Pinpoint the cell where the given text exists, returning its (x, y) midpoint coordinate. 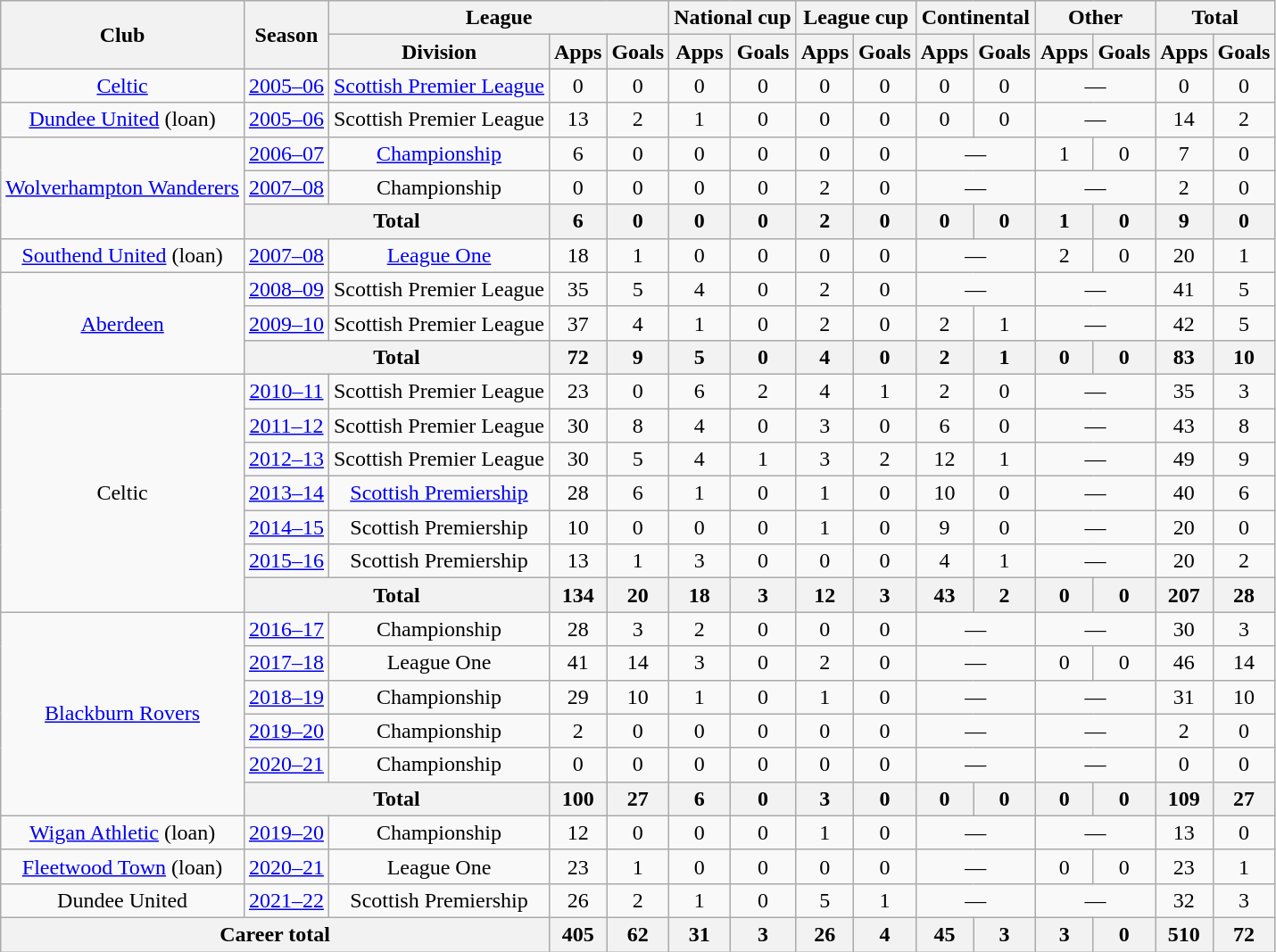
League (498, 18)
Dundee United (123, 900)
Division (439, 52)
Aberdeen (123, 323)
207 (1184, 595)
2006–07 (286, 153)
83 (1184, 357)
Wigan Athletic (loan) (123, 832)
109 (1184, 799)
134 (577, 595)
Wolverhampton Wanderers (123, 187)
2012–13 (286, 459)
2015–16 (286, 561)
49 (1184, 459)
7 (1184, 153)
Continental (975, 18)
2013–14 (286, 493)
2014–15 (286, 527)
46 (1184, 663)
Fleetwood Town (loan) (123, 866)
League cup (856, 18)
2016–17 (286, 629)
29 (577, 697)
100 (577, 799)
2011–12 (286, 426)
Dundee United (loan) (123, 120)
2009–10 (286, 323)
45 (944, 934)
2010–11 (286, 391)
2018–19 (286, 697)
Career total (275, 934)
37 (577, 323)
Other (1095, 18)
Blackburn Rovers (123, 714)
510 (1184, 934)
Club (123, 35)
National cup (733, 18)
42 (1184, 323)
2017–18 (286, 663)
62 (638, 934)
32 (1184, 900)
Season (286, 35)
2008–09 (286, 289)
2021–22 (286, 900)
405 (577, 934)
40 (1184, 493)
Southend United (loan) (123, 255)
